Determine the (X, Y) coordinate at the center of the cell enclosing the given text.  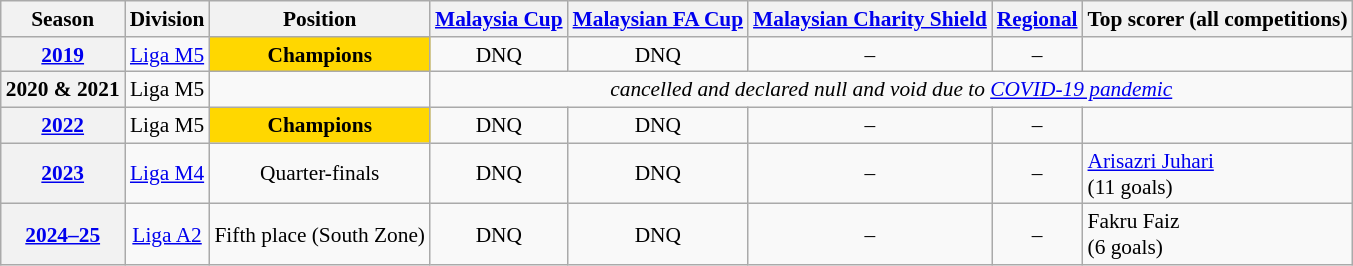
Quarter-finals (320, 174)
Fakru Faiz (6 goals) (1218, 234)
Arisazri Juhari (11 goals) (1218, 174)
Season (63, 19)
Liga M4 (168, 174)
2019 (63, 55)
2022 (63, 126)
Regional (1038, 19)
Position (320, 19)
Liga A2 (168, 234)
Division (168, 19)
2020 & 2021 (63, 90)
Fifth place (South Zone) (320, 234)
Malaysian FA Cup (658, 19)
2024–25 (63, 234)
Top scorer (all competitions) (1218, 19)
2023 (63, 174)
Malaysia Cup (499, 19)
cancelled and declared null and void due to COVID-19 pandemic (892, 90)
Malaysian Charity Shield (870, 19)
